Provide the [X, Y] coordinate of the cell's center where the given text is located.  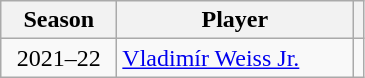
Season [59, 20]
Vladimír Weiss Jr. [235, 58]
2021–22 [59, 58]
Player [235, 20]
